Return the (X, Y) coordinate for the center point of the cell that contains the specified text.  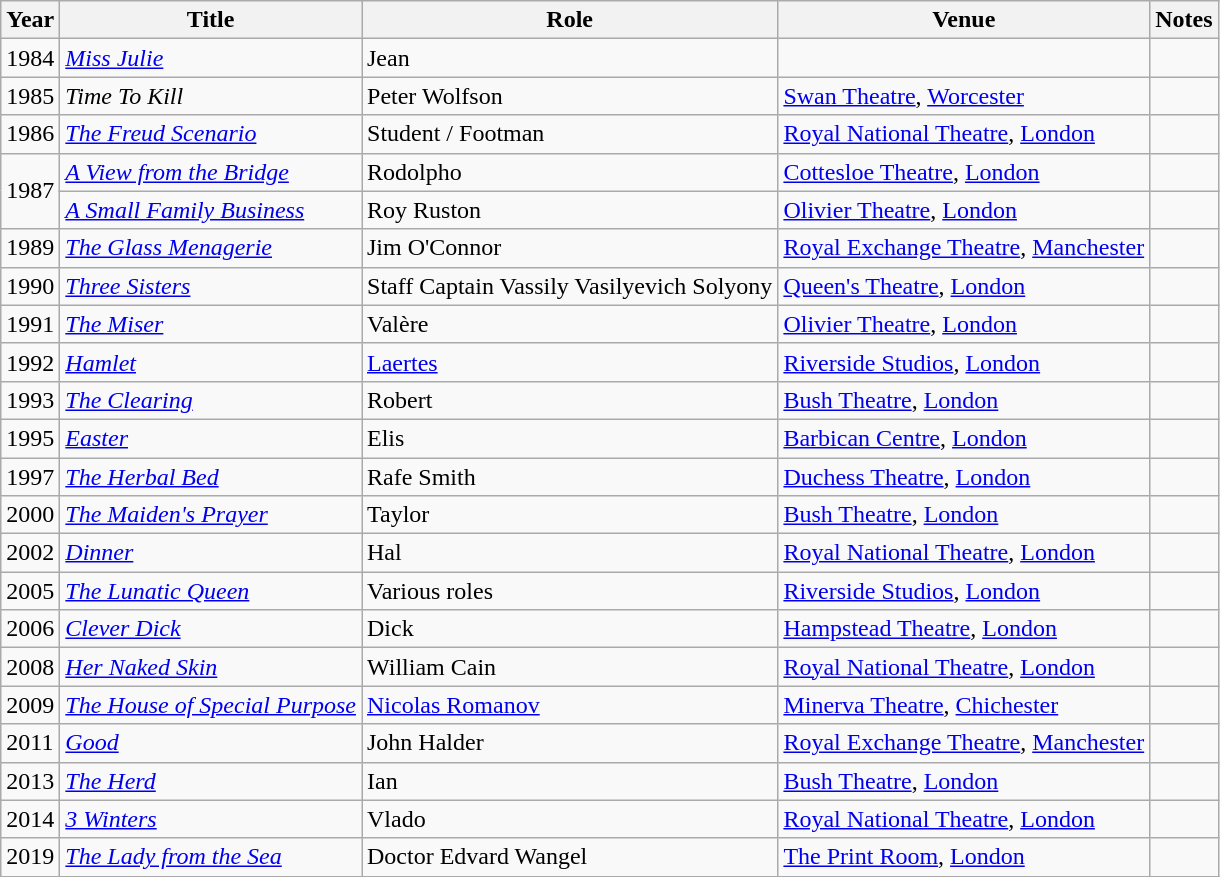
Ian (570, 781)
Staff Captain Vassily Vasilyevich Solyony (570, 286)
Doctor Edvard Wangel (570, 857)
Her Naked Skin (211, 667)
Hampstead Theatre, London (964, 629)
Roy Ruston (570, 210)
1985 (30, 96)
2002 (30, 553)
John Halder (570, 743)
Three Sisters (211, 286)
Robert (570, 400)
2009 (30, 705)
1984 (30, 58)
Miss Julie (211, 58)
Easter (211, 438)
1992 (30, 362)
3 Winters (211, 819)
Jim O'Connor (570, 248)
Barbican Centre, London (964, 438)
The Miser (211, 324)
Minerva Theatre, Chichester (964, 705)
A View from the Bridge (211, 172)
1991 (30, 324)
1986 (30, 134)
2008 (30, 667)
Notes (1184, 20)
Peter Wolfson (570, 96)
Nicolas Romanov (570, 705)
The Maiden's Prayer (211, 515)
Good (211, 743)
Taylor (570, 515)
Hal (570, 553)
Queen's Theatre, London (964, 286)
1990 (30, 286)
The Clearing (211, 400)
Title (211, 20)
1997 (30, 477)
Cottesloe Theatre, London (964, 172)
Rodolpho (570, 172)
Venue (964, 20)
Hamlet (211, 362)
2014 (30, 819)
2013 (30, 781)
Year (30, 20)
Elis (570, 438)
The Print Room, London (964, 857)
2006 (30, 629)
Clever Dick (211, 629)
2005 (30, 591)
2000 (30, 515)
Dick (570, 629)
Student / Footman (570, 134)
Duchess Theatre, London (964, 477)
A Small Family Business (211, 210)
The Herd (211, 781)
The House of Special Purpose (211, 705)
1987 (30, 191)
1989 (30, 248)
Various roles (570, 591)
Dinner (211, 553)
The Freud Scenario (211, 134)
Role (570, 20)
William Cain (570, 667)
1995 (30, 438)
The Glass Menagerie (211, 248)
Swan Theatre, Worcester (964, 96)
The Lunatic Queen (211, 591)
Jean (570, 58)
Laertes (570, 362)
1993 (30, 400)
Time To Kill (211, 96)
2019 (30, 857)
Vlado (570, 819)
The Herbal Bed (211, 477)
The Lady from the Sea (211, 857)
Valère (570, 324)
Rafe Smith (570, 477)
2011 (30, 743)
